Search for the cell housing the specified text and yield its (x, y) center coordinate. 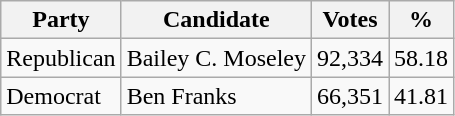
92,334 (350, 58)
Candidate (216, 20)
Ben Franks (216, 96)
Bailey C. Moseley (216, 58)
66,351 (350, 96)
Votes (350, 20)
Republican (61, 58)
41.81 (422, 96)
Democrat (61, 96)
Party (61, 20)
% (422, 20)
58.18 (422, 58)
